Extract the (X, Y) coordinate from the center of the cell holding the provided text.  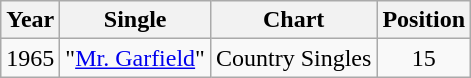
Single (136, 20)
Country Singles (293, 58)
Position (424, 20)
15 (424, 58)
1965 (30, 58)
"Mr. Garfield" (136, 58)
Year (30, 20)
Chart (293, 20)
